From the cell containing the given text, extract its center point as [x, y] coordinate. 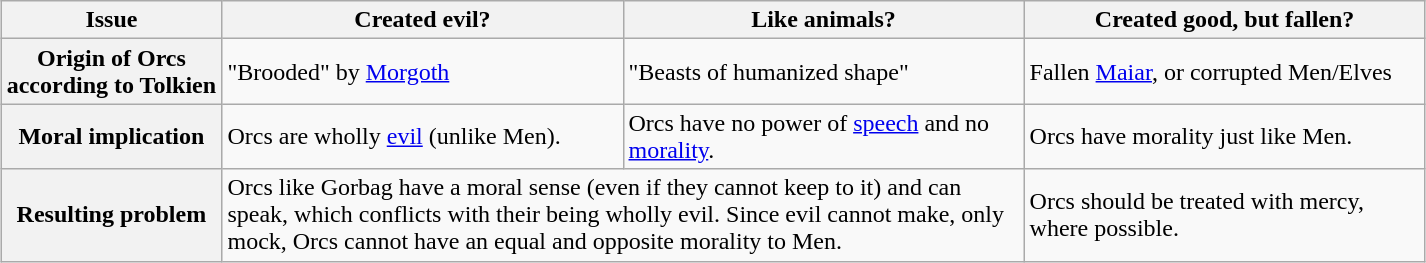
Orcs should be treated with mercy, where possible. [1224, 215]
Like animals? [824, 20]
Created evil? [422, 20]
Issue [112, 20]
Resulting problem [112, 215]
Orcs are wholly evil (unlike Men). [422, 136]
"Beasts of humanized shape" [824, 72]
"Brooded" by Morgoth [422, 72]
Orcs have no power of speech and no morality. [824, 136]
Orcs have morality just like Men. [1224, 136]
Fallen Maiar, or corrupted Men/Elves [1224, 72]
Origin of Orcsaccording to Tolkien [112, 72]
Moral implication [112, 136]
Created good, but fallen? [1224, 20]
